Output the (X, Y) coordinate of the center of the cell containing the given text.  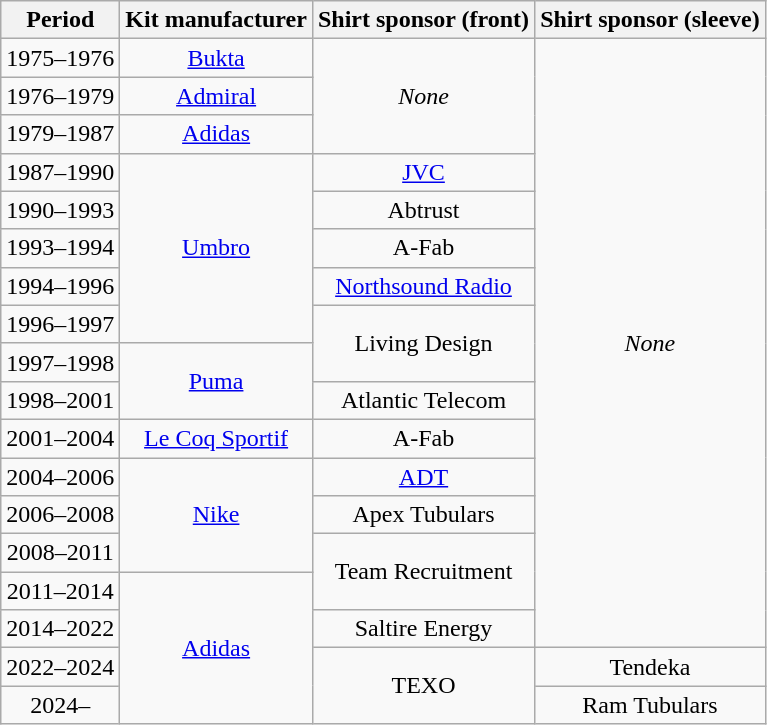
1997–1998 (60, 362)
Abtrust (423, 210)
1993–1994 (60, 248)
Bukta (216, 58)
Shirt sponsor (sleeve) (650, 20)
2008–2011 (60, 553)
1979–1987 (60, 134)
1975–1976 (60, 58)
Northsound Radio (423, 286)
JVC (423, 172)
1976–1979 (60, 96)
Nike (216, 515)
2014–2022 (60, 629)
2001–2004 (60, 438)
Period (60, 20)
Living Design (423, 343)
Le Coq Sportif (216, 438)
Puma (216, 381)
2024– (60, 705)
Atlantic Telecom (423, 400)
Apex Tubulars (423, 515)
Umbro (216, 248)
1996–1997 (60, 324)
ADT (423, 477)
1987–1990 (60, 172)
2022–2024 (60, 667)
TEXO (423, 686)
2011–2014 (60, 591)
2004–2006 (60, 477)
1994–1996 (60, 286)
Tendeka (650, 667)
1998–2001 (60, 400)
Saltire Energy (423, 629)
Admiral (216, 96)
Shirt sponsor (front) (423, 20)
2006–2008 (60, 515)
Kit manufacturer (216, 20)
Team Recruitment (423, 572)
1990–1993 (60, 210)
Ram Tubulars (650, 705)
